From the cell containing the given text, extract its center point as (x, y) coordinate. 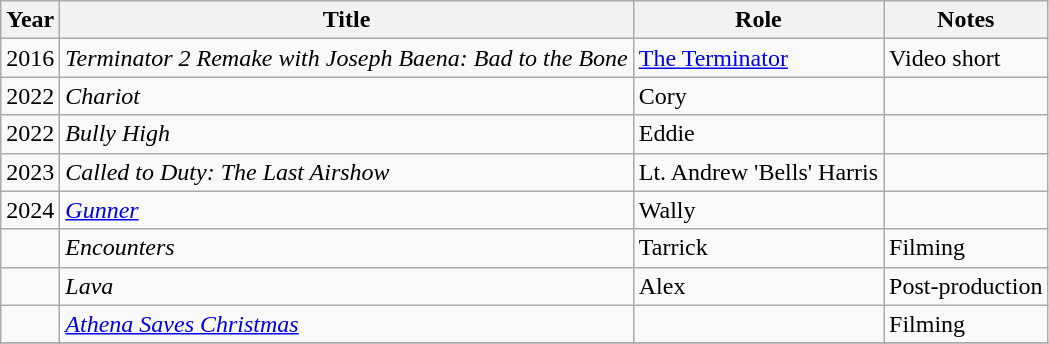
Title (346, 20)
Alex (758, 286)
Year (30, 20)
Role (758, 20)
Lava (346, 286)
Cory (758, 96)
The Terminator (758, 58)
2023 (30, 172)
Lt. Andrew 'Bells' Harris (758, 172)
Athena Saves Christmas (346, 324)
Wally (758, 210)
Notes (966, 20)
Bully High (346, 134)
Tarrick (758, 248)
Post-production (966, 286)
2024 (30, 210)
Terminator 2 Remake with Joseph Baena: Bad to the Bone (346, 58)
2016 (30, 58)
Eddie (758, 134)
Called to Duty: The Last Airshow (346, 172)
Encounters (346, 248)
Video short (966, 58)
Gunner (346, 210)
Chariot (346, 96)
